Provide the [x, y] coordinate of the cell's center where the given text is located.  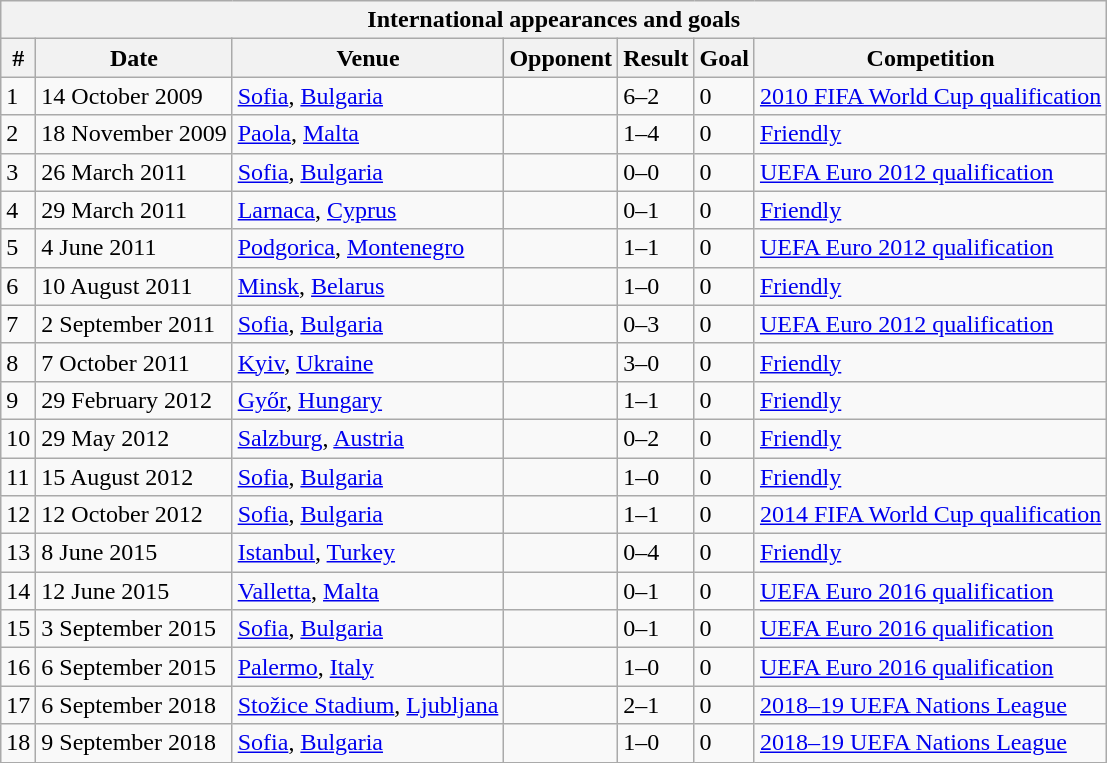
10 [18, 438]
Larnaca, Cyprus [368, 210]
11 [18, 477]
Salzburg, Austria [368, 438]
7 October 2011 [134, 362]
15 August 2012 [134, 477]
0–3 [656, 324]
13 [18, 553]
7 [18, 324]
Győr, Hungary [368, 400]
Opponent [561, 58]
Palermo, Italy [368, 667]
1 [18, 96]
8 June 2015 [134, 553]
14 October 2009 [134, 96]
6 [18, 286]
2010 FIFA World Cup qualification [930, 96]
Istanbul, Turkey [368, 553]
Minsk, Belarus [368, 286]
8 [18, 362]
9 [18, 400]
Competition [930, 58]
Podgorica, Montenegro [368, 248]
10 August 2011 [134, 286]
12 October 2012 [134, 515]
3–0 [656, 362]
2014 FIFA World Cup qualification [930, 515]
# [18, 58]
0–4 [656, 553]
Kyiv, Ukraine [368, 362]
9 September 2018 [134, 743]
1–4 [656, 134]
Stožice Stadium, Ljubljana [368, 705]
4 June 2011 [134, 248]
0–2 [656, 438]
Valletta, Malta [368, 591]
6–2 [656, 96]
5 [18, 248]
Goal [724, 58]
Paola, Malta [368, 134]
16 [18, 667]
3 September 2015 [134, 629]
6 September 2018 [134, 705]
12 [18, 515]
12 June 2015 [134, 591]
29 March 2011 [134, 210]
18 [18, 743]
17 [18, 705]
6 September 2015 [134, 667]
0–0 [656, 172]
29 May 2012 [134, 438]
29 February 2012 [134, 400]
15 [18, 629]
2 [18, 134]
4 [18, 210]
2 September 2011 [134, 324]
26 March 2011 [134, 172]
2–1 [656, 705]
14 [18, 591]
Venue [368, 58]
Date [134, 58]
18 November 2009 [134, 134]
3 [18, 172]
International appearances and goals [554, 20]
Result [656, 58]
